Determine the (x, y) coordinate at the center of the cell enclosing the given text.  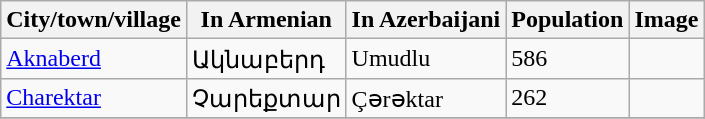
Image (666, 20)
Population (568, 20)
Charektar (94, 98)
Ակնաբերդ (266, 59)
Çərəktar (426, 98)
City/town/village (94, 20)
Aknaberd (94, 59)
Umudlu (426, 59)
586 (568, 59)
In Azerbaijani (426, 20)
Չարեքտար (266, 98)
262 (568, 98)
In Armenian (266, 20)
